Locate the cell with the specified text and output its (x, y) center coordinate. 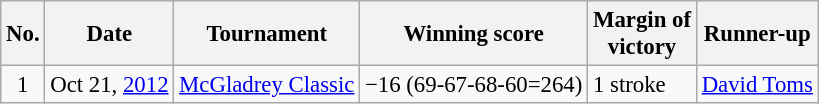
Winning score (474, 34)
Oct 21, 2012 (110, 85)
Runner-up (757, 34)
David Toms (757, 85)
−16 (69-67-68-60=264) (474, 85)
Tournament (267, 34)
No. (23, 34)
Margin ofvictory (642, 34)
1 (23, 85)
McGladrey Classic (267, 85)
1 stroke (642, 85)
Date (110, 34)
